Locate the cell with the specified text and output its [x, y] center coordinate. 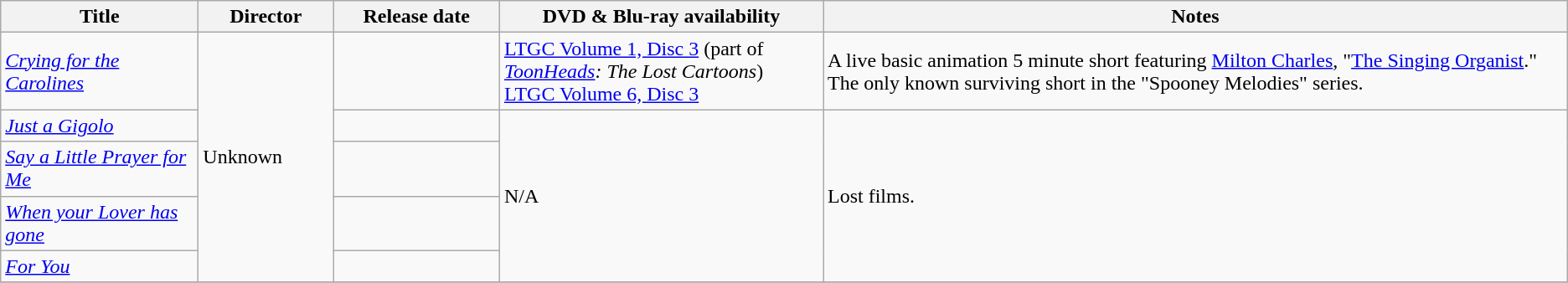
Lost films. [1194, 196]
DVD & Blu-ray availability [661, 17]
Title [100, 17]
Say a Little Prayer for Me [100, 169]
For You [100, 266]
Release date [417, 17]
When your Lover has gone [100, 223]
N/A [661, 196]
Unknown [266, 157]
Just a Gigolo [100, 126]
LTGC Volume 1, Disc 3 (part of ToonHeads: The Lost Cartoons)LTGC Volume 6, Disc 3 [661, 71]
Crying for the Carolines [100, 71]
Director [266, 17]
Notes [1194, 17]
